Output the (x, y) coordinate of the center of the cell containing the given text.  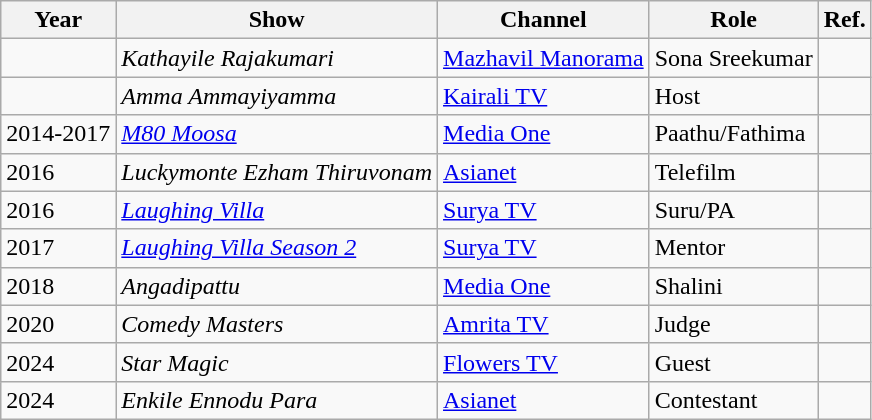
Telefilm (734, 172)
Judge (734, 324)
Amma Ammayiyamma (277, 96)
Shalini (734, 286)
Channel (544, 20)
2018 (58, 286)
Kathayile Rajakumari (277, 58)
Amrita TV (544, 324)
2017 (58, 248)
Star Magic (277, 362)
Mazhavil Manorama (544, 58)
Role (734, 20)
Show (277, 20)
Guest (734, 362)
Ref. (844, 20)
Luckymonte Ezham Thiruvonam (277, 172)
M80 Moosa (277, 134)
Enkile Ennodu Para (277, 400)
Host (734, 96)
Suru/PA (734, 210)
Year (58, 20)
Comedy Masters (277, 324)
Flowers TV (544, 362)
2014-2017 (58, 134)
Kairali TV (544, 96)
Angadipattu (277, 286)
Laughing Villa Season 2 (277, 248)
Sona Sreekumar (734, 58)
2020 (58, 324)
Paathu/Fathima (734, 134)
Mentor (734, 248)
Contestant (734, 400)
Laughing Villa (277, 210)
